Detect which cell encompasses the target text, then output its [x, y] center coordinate. 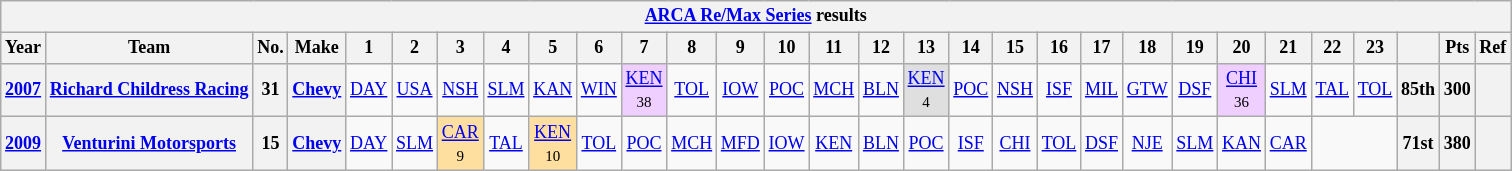
20 [1242, 48]
GTW [1147, 90]
5 [553, 48]
Ref [1493, 48]
14 [971, 48]
11 [834, 48]
1 [369, 48]
21 [1288, 48]
CAR [1288, 144]
MIL [1102, 90]
85th [1418, 90]
No. [270, 48]
Make [317, 48]
23 [1374, 48]
Venturini Motorsports [148, 144]
300 [1457, 90]
17 [1102, 48]
31 [270, 90]
ARCA Re/Max Series results [756, 16]
3 [460, 48]
CHI36 [1242, 90]
12 [882, 48]
9 [741, 48]
6 [598, 48]
CHI [1016, 144]
Team [148, 48]
Year [24, 48]
4 [506, 48]
18 [1147, 48]
22 [1332, 48]
KEN10 [553, 144]
KEN38 [644, 90]
Pts [1457, 48]
19 [1195, 48]
MFD [741, 144]
2 [415, 48]
16 [1058, 48]
13 [926, 48]
380 [1457, 144]
Richard Childress Racing [148, 90]
CAR9 [460, 144]
KEN4 [926, 90]
71st [1418, 144]
8 [692, 48]
WIN [598, 90]
USA [415, 90]
NJE [1147, 144]
KEN [834, 144]
2007 [24, 90]
10 [786, 48]
2009 [24, 144]
7 [644, 48]
